Provide the (X, Y) coordinate of the cell's center where the given text is located.  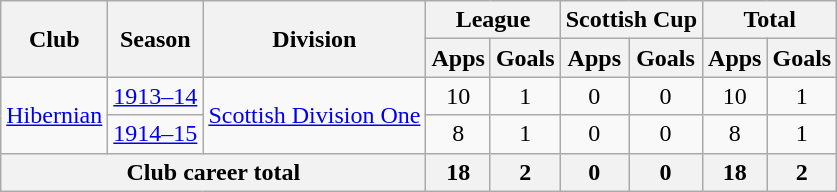
League (493, 20)
Total (770, 20)
Scottish Division One (314, 115)
Season (156, 39)
Hibernian (54, 115)
Scottish Cup (631, 20)
1913–14 (156, 96)
Club (54, 39)
Club career total (214, 172)
Division (314, 39)
1914–15 (156, 134)
